Provide the (x, y) coordinate of the cell's center where the given text is located.  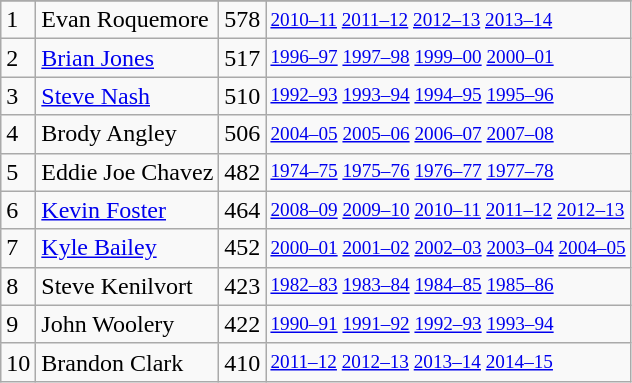
5 (18, 172)
2000–01 2001–02 2002–03 2003–04 2004–05 (448, 248)
1 (18, 20)
422 (242, 324)
John Woolery (128, 324)
Kyle Bailey (128, 248)
2011–12 2012–13 2013–14 2014–15 (448, 362)
510 (242, 96)
7 (18, 248)
9 (18, 324)
8 (18, 286)
2004–05 2005–06 2006–07 2007–08 (448, 134)
1990–91 1991–92 1992–93 1993–94 (448, 324)
1996–97 1997–98 1999–00 2000–01 (448, 58)
423 (242, 286)
464 (242, 210)
Brian Jones (128, 58)
578 (242, 20)
1982–83 1983–84 1984–85 1985–86 (448, 286)
Brandon Clark (128, 362)
10 (18, 362)
410 (242, 362)
517 (242, 58)
2010–11 2011–12 2012–13 2013–14 (448, 20)
482 (242, 172)
Brody Angley (128, 134)
452 (242, 248)
1992–93 1993–94 1994–95 1995–96 (448, 96)
6 (18, 210)
Eddie Joe Chavez (128, 172)
Evan Roquemore (128, 20)
2008–09 2009–10 2010–11 2011–12 2012–13 (448, 210)
3 (18, 96)
2 (18, 58)
Steve Nash (128, 96)
506 (242, 134)
4 (18, 134)
1974–75 1975–76 1976–77 1977–78 (448, 172)
Kevin Foster (128, 210)
Steve Kenilvort (128, 286)
